Output the (X, Y) coordinate of the center of the cell containing the given text.  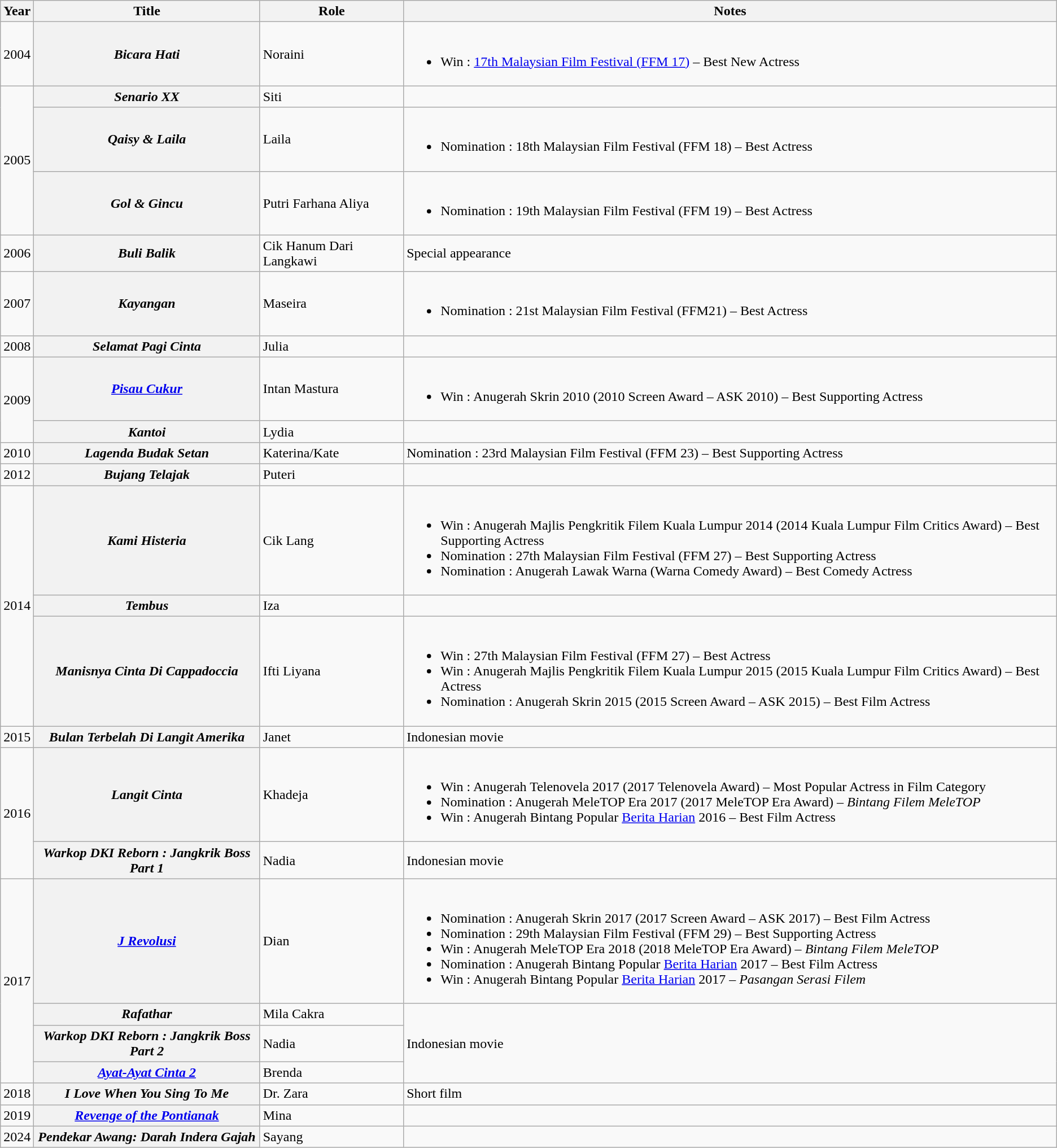
2016 (17, 813)
Bicara Hati (147, 54)
Nomination : 19th Malaysian Film Festival (FFM 19) – Best Actress (731, 203)
Khadeja (332, 795)
2012 (17, 474)
I Love When You Sing To Me (147, 1094)
Gol & Gincu (147, 203)
Lagenda Budak Setan (147, 453)
Kami Histeria (147, 540)
Puteri (332, 474)
Kayangan (147, 304)
2017 (17, 981)
2015 (17, 737)
Siti (332, 97)
Qaisy & Laila (147, 139)
Katerina/Kate (332, 453)
2009 (17, 400)
Title (147, 11)
Sayang (332, 1137)
Senario XX (147, 97)
2006 (17, 253)
Notes (731, 11)
2010 (17, 453)
Revenge of the Pontianak (147, 1115)
Pendekar Awang: Darah Indera Gajah (147, 1137)
Selamat Pagi Cinta (147, 346)
Julia (332, 346)
Warkop DKI Reborn : Jangkrik Boss Part 2 (147, 1044)
Bujang Telajak (147, 474)
Laila (332, 139)
Rafathar (147, 1014)
2005 (17, 160)
Kantoi (147, 431)
Iza (332, 606)
J Revolusi (147, 941)
Mila Cakra (332, 1014)
2014 (17, 606)
Langit Cinta (147, 795)
Mina (332, 1115)
Short film (731, 1094)
Bulan Terbelah Di Langit Amerika (147, 737)
Brenda (332, 1072)
Putri Farhana Aliya (332, 203)
2008 (17, 346)
Tembus (147, 606)
Dr. Zara (332, 1094)
Special appearance (731, 253)
Role (332, 11)
2007 (17, 304)
2018 (17, 1094)
2004 (17, 54)
Lydia (332, 431)
Ayat-Ayat Cinta 2 (147, 1072)
Warkop DKI Reborn : Jangkrik Boss Part 1 (147, 861)
Pisau Cukur (147, 389)
Cik Hanum Dari Langkawi (332, 253)
Noraini (332, 54)
2019 (17, 1115)
Nomination : 23rd Malaysian Film Festival (FFM 23) – Best Supporting Actress (731, 453)
Janet (332, 737)
Cik Lang (332, 540)
Nomination : 18th Malaysian Film Festival (FFM 18) – Best Actress (731, 139)
Maseira (332, 304)
Win : 17th Malaysian Film Festival (FFM 17) – Best New Actress (731, 54)
Year (17, 11)
Win : Anugerah Skrin 2010 (2010 Screen Award – ASK 2010) – Best Supporting Actress (731, 389)
Intan Mastura (332, 389)
Manisnya Cinta Di Cappadoccia (147, 671)
2024 (17, 1137)
Ifti Liyana (332, 671)
Nomination : 21st Malaysian Film Festival (FFM21) – Best Actress (731, 304)
Dian (332, 941)
Buli Balik (147, 253)
